Pinpoint the cell where the given text exists, returning its [x, y] midpoint coordinate. 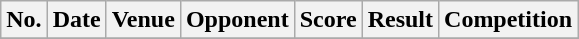
Date [76, 20]
Score [328, 20]
No. [24, 20]
Result [400, 20]
Venue [143, 20]
Competition [508, 20]
Opponent [237, 20]
